For the text-containing cell, return its midpoint in [x, y] coordinate format. 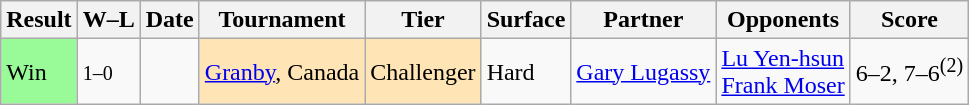
Tournament [282, 20]
Gary Lugassy [644, 72]
1–0 [108, 72]
Result [39, 20]
6–2, 7–6(2) [909, 72]
Opponents [783, 20]
Score [909, 20]
Tier [423, 20]
Granby, Canada [282, 72]
Hard [526, 72]
Challenger [423, 72]
W–L [108, 20]
Win [39, 72]
Lu Yen-hsun Frank Moser [783, 72]
Partner [644, 20]
Date [170, 20]
Surface [526, 20]
